Detect which cell encompasses the target text, then output its [X, Y] center coordinate. 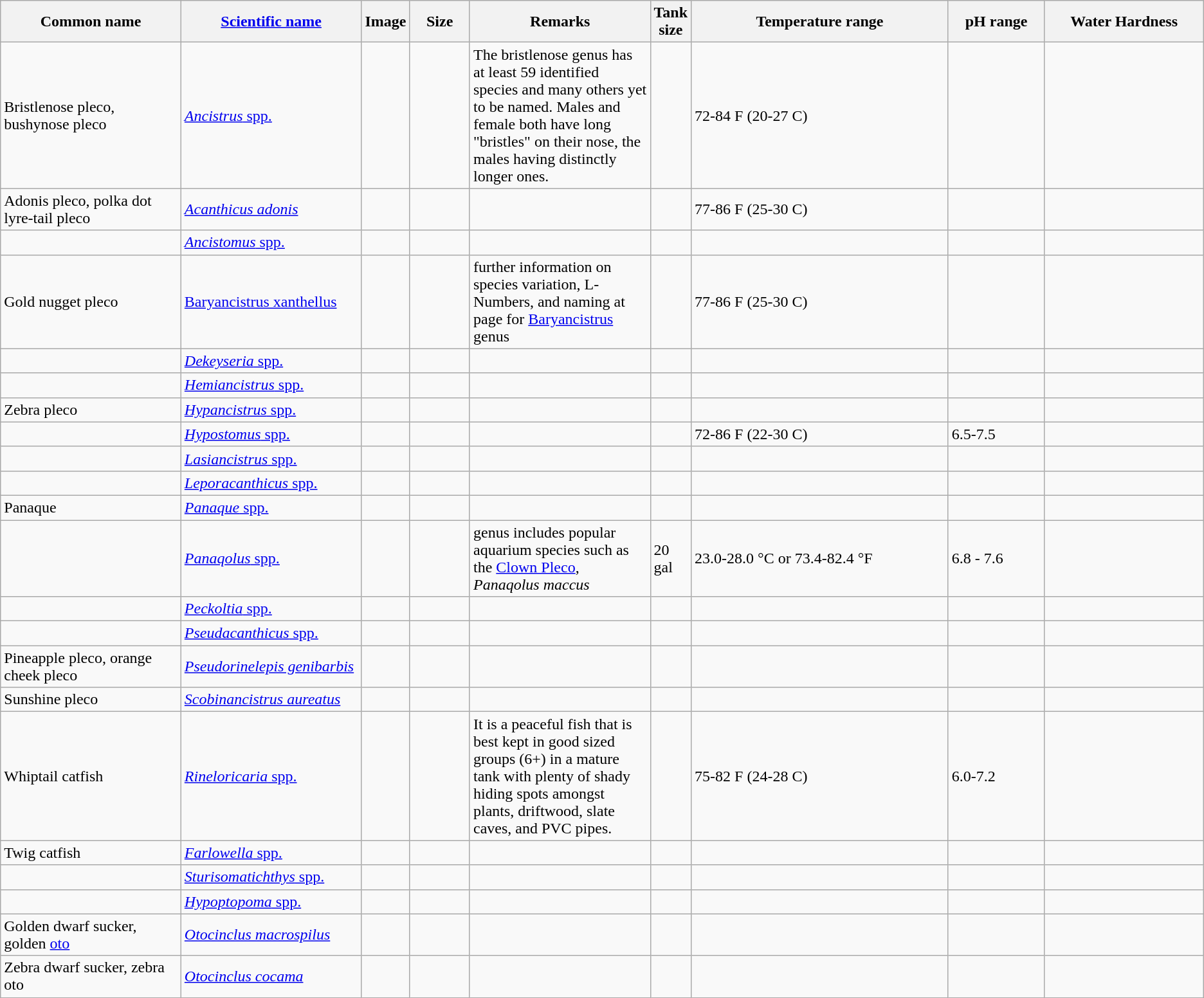
Rineloricaria spp. [271, 776]
Lasiancistrus spp. [271, 458]
Golden dwarf sucker, golden oto [91, 935]
Bristlenose pleco, bushynose pleco [91, 116]
Leporacanthicus spp. [271, 483]
Scientific name [271, 22]
Pineapple pleco, orange cheek pleco [91, 666]
Image [386, 22]
Sturisomatichthys spp. [271, 877]
Water Hardness [1124, 22]
Remarks [560, 22]
Hemiancistrus spp. [271, 385]
Panaque spp. [271, 507]
Dekeyseria spp. [271, 361]
75-82 F (24-28 C) [820, 776]
Hypoptopoma spp. [271, 902]
Adonis pleco, polka dot lyre-tail pleco [91, 210]
pH range [996, 22]
23.0-28.0 °C or 73.4-82.4 °F [820, 558]
72-84 F (20-27 C) [820, 116]
Sunshine pleco [91, 700]
Panaqolus spp. [271, 558]
Otocinclus cocama [271, 976]
Pseudorinelepis genibarbis [271, 666]
Pseudacanthicus spp. [271, 633]
Gold nugget pleco [91, 302]
Ancistrus spp. [271, 116]
Hypostomus spp. [271, 434]
Otocinclus macrospilus [271, 935]
Scobinancistrus aureatus [271, 700]
Panaque [91, 507]
Peckoltia spp. [271, 609]
6.5-7.5 [996, 434]
72-86 F (22-30 C) [820, 434]
Common name [91, 22]
genus includes popular aquarium species such as the Clown Pleco, Panaqolus maccus [560, 558]
Whiptail catfish [91, 776]
20 gal [671, 558]
6.8 - 7.6 [996, 558]
Size [440, 22]
Tank size [671, 22]
Temperature range [820, 22]
Zebra pleco [91, 410]
Hypancistrus spp. [271, 410]
Farlowella spp. [271, 853]
Baryancistrus xanthellus [271, 302]
further information on species variation, L-Numbers, and naming at page for Baryancistrus genus [560, 302]
Ancistomus spp. [271, 242]
Twig catfish [91, 853]
Zebra dwarf sucker, zebra oto [91, 976]
Acanthicus adonis [271, 210]
6.0-7.2 [996, 776]
